Search for the cell housing the specified text and yield its [X, Y] center coordinate. 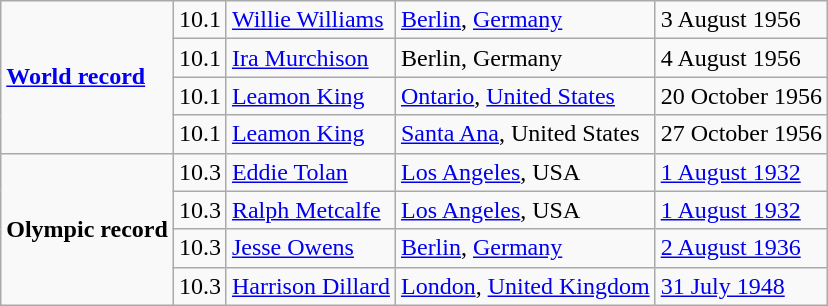
31 July 1948 [741, 286]
World record [88, 77]
Ontario, United States [525, 96]
20 October 1956 [741, 96]
London, United Kingdom [525, 286]
Santa Ana, United States [525, 134]
3 August 1956 [741, 20]
4 August 1956 [741, 58]
27 October 1956 [741, 134]
Jesse Owens [310, 248]
Ralph Metcalfe [310, 210]
2 August 1936 [741, 248]
Olympic record [88, 229]
Ira Murchison [310, 58]
Harrison Dillard [310, 286]
Willie Williams [310, 20]
Eddie Tolan [310, 172]
